Search for the cell housing the specified text and yield its (x, y) center coordinate. 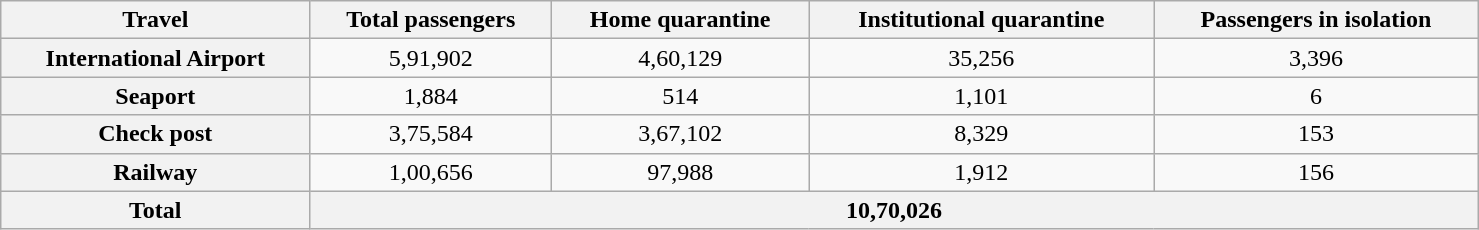
Total passengers (431, 20)
3,396 (1316, 58)
Travel (156, 20)
35,256 (982, 58)
6 (1316, 96)
97,988 (680, 172)
Seaport (156, 96)
10,70,026 (894, 210)
4,60,129 (680, 58)
Passengers in isolation (1316, 20)
Total (156, 210)
1,884 (431, 96)
8,329 (982, 134)
153 (1316, 134)
Home quarantine (680, 20)
Institutional quarantine (982, 20)
1,912 (982, 172)
5,91,902 (431, 58)
3,67,102 (680, 134)
Check post (156, 134)
156 (1316, 172)
International Airport (156, 58)
1,101 (982, 96)
1,00,656 (431, 172)
Railway (156, 172)
514 (680, 96)
3,75,584 (431, 134)
